Find where the given text appears and provide that cell's center as [X, Y] coordinate. 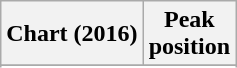
Chart (2016) [72, 34]
Peakposition [189, 34]
